Detect which cell encompasses the target text, then output its [x, y] center coordinate. 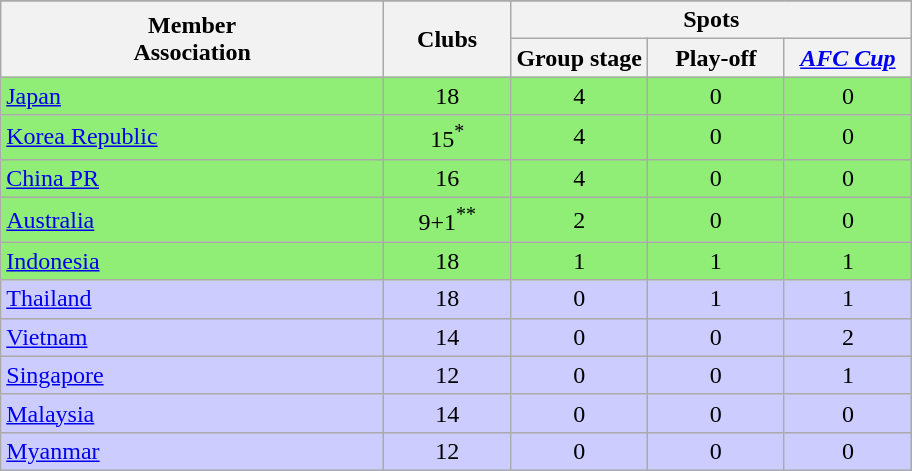
15* [447, 138]
Malaysia [192, 413]
Indonesia [192, 261]
Play-off [716, 58]
MemberAssociation [192, 39]
Vietnam [192, 337]
Clubs [447, 39]
Singapore [192, 375]
Thailand [192, 299]
9+1** [447, 220]
Australia [192, 220]
China PR [192, 178]
Spots [712, 20]
16 [447, 178]
Japan [192, 96]
Group stage [580, 58]
Korea Republic [192, 138]
Myanmar [192, 451]
AFC Cup [848, 58]
